Output the [X, Y] coordinate of the center of the cell containing the given text.  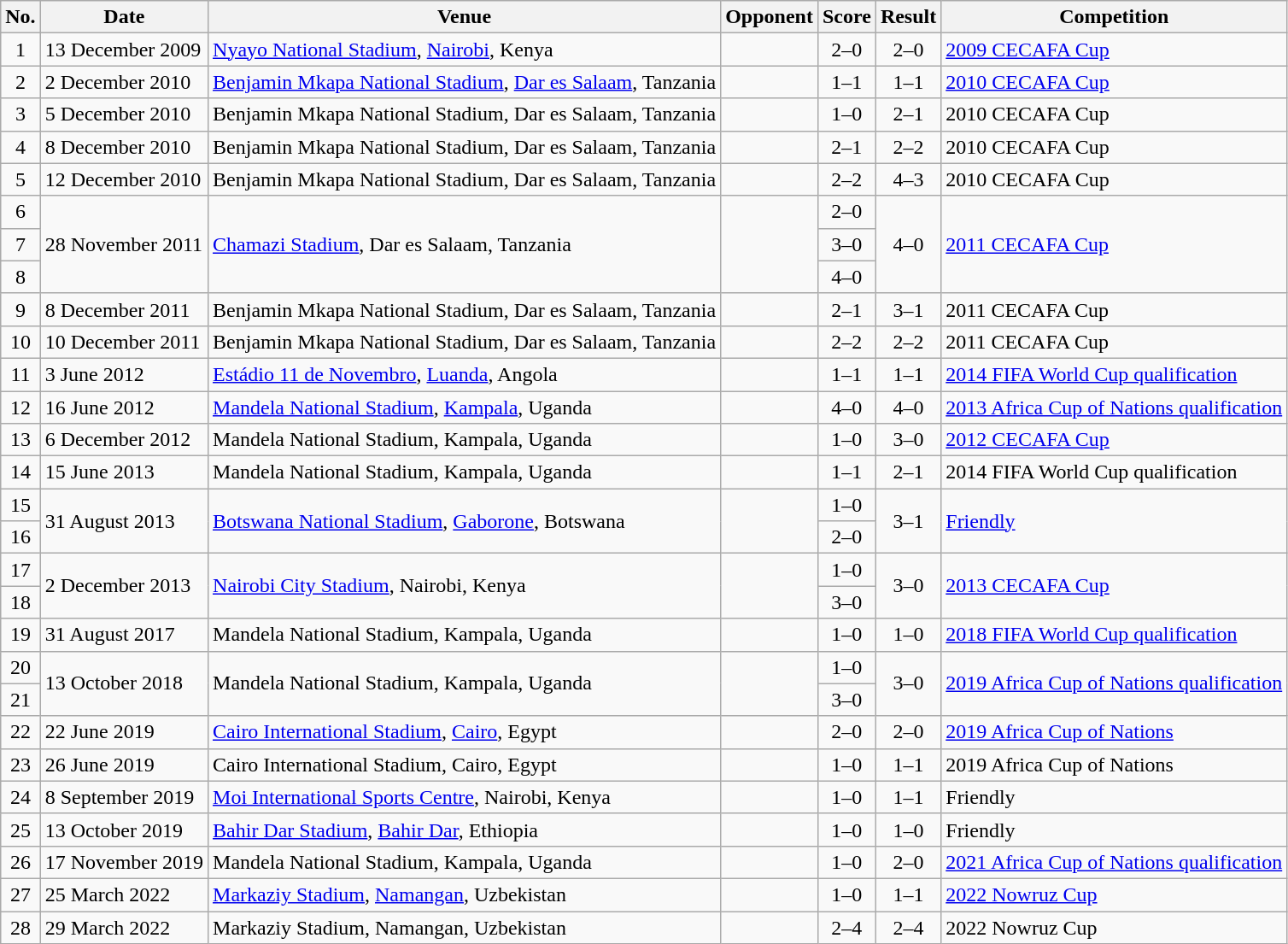
6 December 2012 [124, 440]
Venue [465, 17]
26 [20, 862]
12 [20, 408]
10 December 2011 [124, 342]
2019 Africa Cup of Nations qualification [1114, 683]
Score [846, 17]
Botswana National Stadium, Gaborone, Botswana [465, 521]
21 [20, 700]
Competition [1114, 17]
1 [20, 50]
3 [20, 114]
10 [20, 342]
20 [20, 667]
No. [20, 17]
31 August 2013 [124, 521]
Nairobi City Stadium, Nairobi, Kenya [465, 586]
25 [20, 830]
16 [20, 537]
24 [20, 797]
17 [20, 570]
22 June 2019 [124, 732]
2013 Africa Cup of Nations qualification [1114, 408]
13 October 2019 [124, 830]
28 [20, 927]
6 [20, 212]
2012 CECAFA Cup [1114, 440]
12 December 2010 [124, 179]
2018 FIFA World Cup qualification [1114, 635]
22 [20, 732]
5 [20, 179]
Moi International Sports Centre, Nairobi, Kenya [465, 797]
2 December 2013 [124, 586]
15 June 2013 [124, 472]
7 [20, 244]
14 [20, 472]
11 [20, 374]
2 [20, 82]
17 November 2019 [124, 862]
25 March 2022 [124, 894]
13 December 2009 [124, 50]
Bahir Dar Stadium, Bahir Dar, Ethiopia [465, 830]
Estádio 11 de Novembro, Luanda, Angola [465, 374]
23 [20, 765]
27 [20, 894]
4 [20, 147]
18 [20, 602]
8 [20, 277]
13 October 2018 [124, 683]
2 December 2010 [124, 82]
31 August 2017 [124, 635]
2009 CECAFA Cup [1114, 50]
Result [908, 17]
4–3 [908, 179]
9 [20, 309]
5 December 2010 [124, 114]
Chamazi Stadium, Dar es Salaam, Tanzania [465, 244]
Date [124, 17]
15 [20, 505]
3 June 2012 [124, 374]
2021 Africa Cup of Nations qualification [1114, 862]
Opponent [770, 17]
16 June 2012 [124, 408]
8 December 2011 [124, 309]
8 September 2019 [124, 797]
28 November 2011 [124, 244]
26 June 2019 [124, 765]
2013 CECAFA Cup [1114, 586]
29 March 2022 [124, 927]
8 December 2010 [124, 147]
Nyayo National Stadium, Nairobi, Kenya [465, 50]
13 [20, 440]
19 [20, 635]
